Locate the cell with the specified text and output its (X, Y) center coordinate. 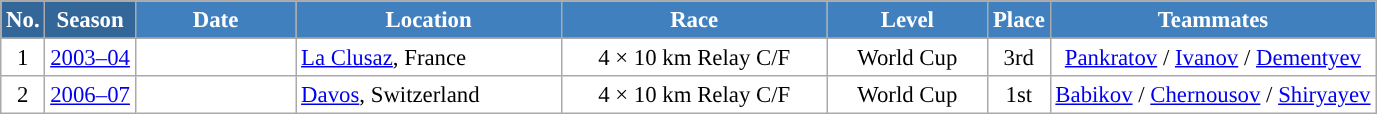
Date (216, 20)
2006–07 (90, 95)
Babikov / Chernousov / Shiryayev (1213, 95)
Davos, Switzerland (429, 95)
Teammates (1213, 20)
2 (23, 95)
2003–04 (90, 58)
1st (1019, 95)
Season (90, 20)
Race (694, 20)
Location (429, 20)
Pankratov / Ivanov / Dementyev (1213, 58)
Level (908, 20)
1 (23, 58)
Place (1019, 20)
La Clusaz, France (429, 58)
No. (23, 20)
3rd (1019, 58)
